Search for the cell housing the specified text and yield its [X, Y] center coordinate. 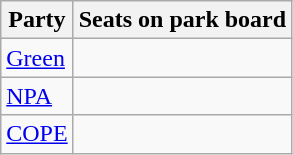
Green [37, 58]
Seats on park board [182, 20]
NPA [37, 96]
COPE [37, 134]
Party [37, 20]
